Detect which cell encompasses the target text, then output its [X, Y] center coordinate. 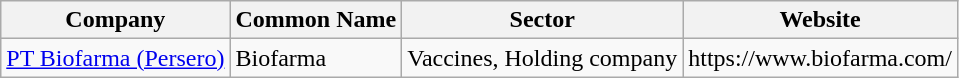
Sector [542, 20]
Common Name [316, 20]
Vaccines, Holding company [542, 58]
Company [116, 20]
PT Biofarma (Persero) [116, 58]
Website [820, 20]
https://www.biofarma.com/ [820, 58]
Biofarma [316, 58]
